From the cell containing the given text, extract its center point as (x, y) coordinate. 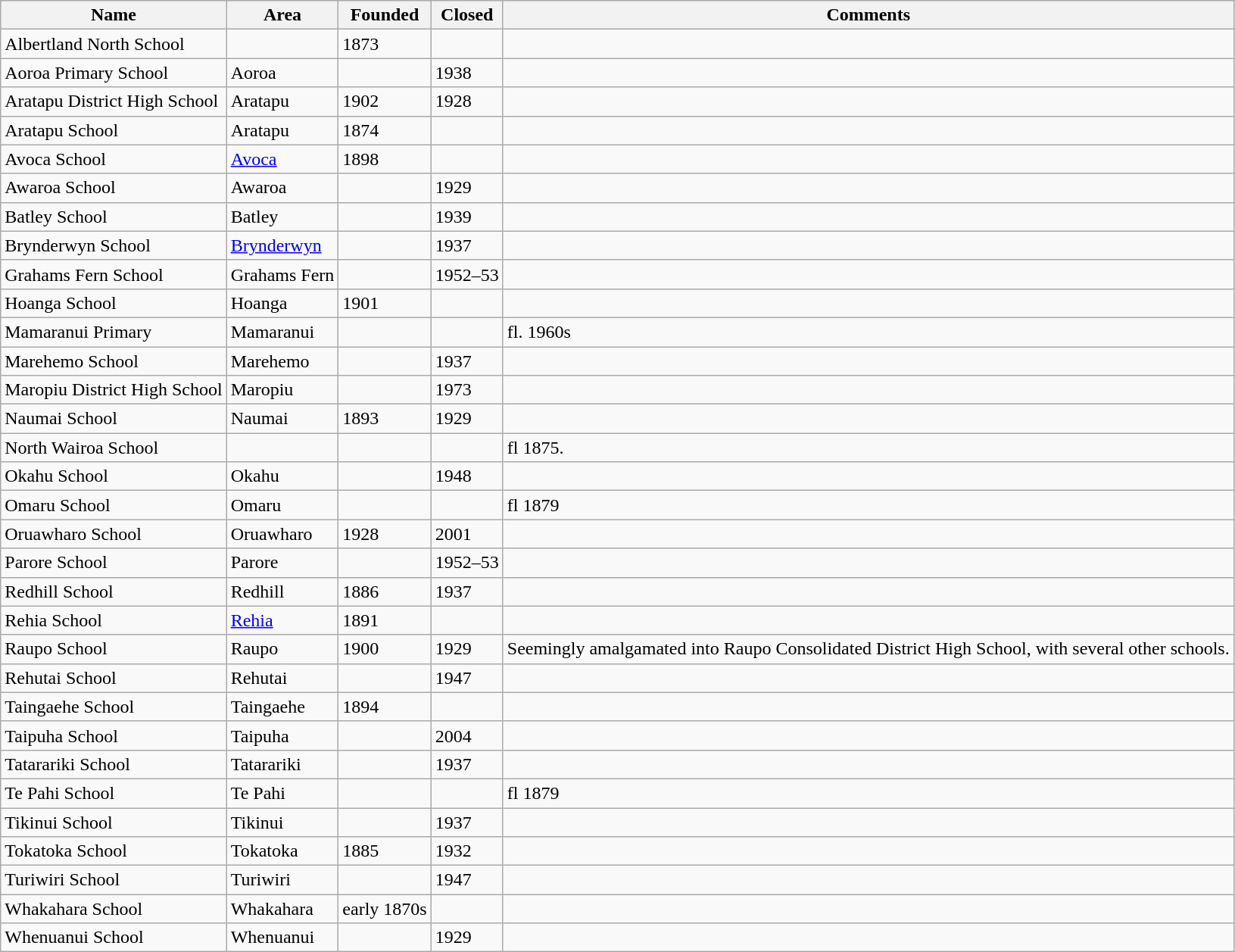
Batley (282, 217)
1874 (385, 130)
2001 (466, 534)
1886 (385, 591)
Whenuanui (282, 938)
Naumai School (114, 419)
Brynderwyn (282, 245)
Tikinui School (114, 822)
1932 (466, 851)
Whakahara (282, 909)
Te Pahi (282, 793)
Taingaehe (282, 707)
Avoca School (114, 159)
Rehutai (282, 678)
Tatarariki (282, 764)
Rehia School (114, 620)
Batley School (114, 217)
Rehutai School (114, 678)
Taipuha (282, 735)
Awaroa School (114, 188)
1900 (385, 649)
Parore (282, 563)
Raupo (282, 649)
Raupo School (114, 649)
Marehemo (282, 361)
Hoanga School (114, 303)
Whenuanui School (114, 938)
Naumai (282, 419)
Oruawharo School (114, 534)
Aoroa (282, 73)
Grahams Fern School (114, 274)
Tokatoka (282, 851)
Mamaranui (282, 332)
1901 (385, 303)
1893 (385, 419)
Tatarariki School (114, 764)
Omaru (282, 505)
Turiwiri (282, 880)
Aratapu School (114, 130)
1885 (385, 851)
1902 (385, 101)
Brynderwyn School (114, 245)
1894 (385, 707)
Tokatoka School (114, 851)
Whakahara School (114, 909)
Seemingly amalgamated into Raupo Consolidated District High School, with several other schools. (868, 649)
Parore School (114, 563)
1948 (466, 476)
Maropiu District High School (114, 390)
North Wairoa School (114, 448)
Awaroa (282, 188)
Name (114, 15)
Oruawharo (282, 534)
Mamaranui Primary (114, 332)
Aoroa Primary School (114, 73)
Maropiu (282, 390)
Grahams Fern (282, 274)
Aratapu District High School (114, 101)
Te Pahi School (114, 793)
fl 1875. (868, 448)
Hoanga (282, 303)
1973 (466, 390)
Turiwiri School (114, 880)
Taipuha School (114, 735)
Albertland North School (114, 44)
Omaru School (114, 505)
Tikinui (282, 822)
1938 (466, 73)
Marehemo School (114, 361)
Okahu (282, 476)
1939 (466, 217)
1873 (385, 44)
2004 (466, 735)
Rehia (282, 620)
Closed (466, 15)
Redhill (282, 591)
1891 (385, 620)
Redhill School (114, 591)
Okahu School (114, 476)
Founded (385, 15)
Avoca (282, 159)
early 1870s (385, 909)
Comments (868, 15)
Taingaehe School (114, 707)
1898 (385, 159)
fl. 1960s (868, 332)
Area (282, 15)
